Capture the cell that displays the provided text and extract its (X, Y) central coordinate. 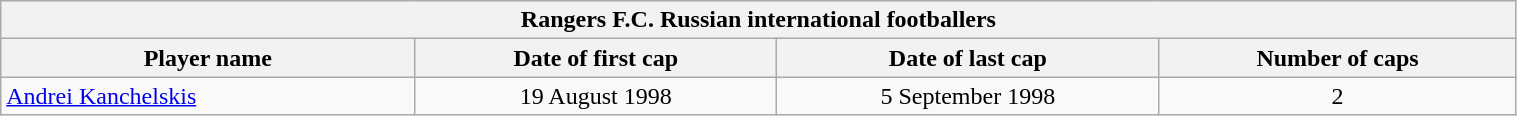
Date of last cap (968, 58)
Andrei Kanchelskis (208, 96)
2 (1338, 96)
5 September 1998 (968, 96)
Number of caps (1338, 58)
19 August 1998 (596, 96)
Date of first cap (596, 58)
Rangers F.C. Russian international footballers (758, 20)
Player name (208, 58)
